Determine the (x, y) coordinate at the center of the cell enclosing the given text.  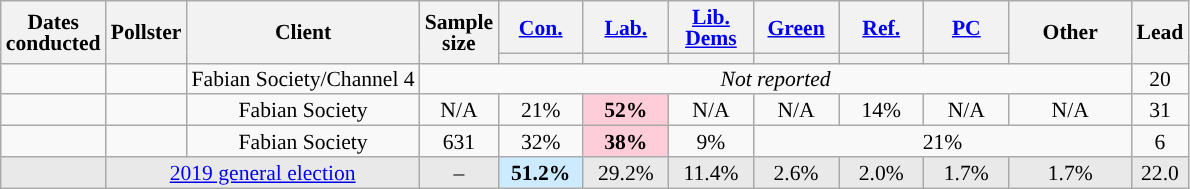
31 (1160, 110)
2019 general election (263, 172)
Con. (540, 27)
Other (1070, 32)
38% (626, 142)
Lab. (626, 27)
6 (1160, 142)
52% (626, 110)
2.0% (882, 172)
Samplesize (459, 32)
Green (796, 27)
14% (882, 110)
11.4% (710, 172)
2.6% (796, 172)
29.2% (626, 172)
Not reported (776, 78)
– (459, 172)
Datesconducted (54, 32)
51.2% (540, 172)
20 (1160, 78)
631 (459, 142)
Fabian Society/Channel 4 (302, 78)
32% (540, 142)
PC (966, 27)
9% (710, 142)
Pollster (146, 32)
Lib. Dems (710, 27)
Lead (1160, 32)
22.0 (1160, 172)
Client (302, 32)
Ref. (882, 27)
